Locate the cell with the specified text and output its (X, Y) center coordinate. 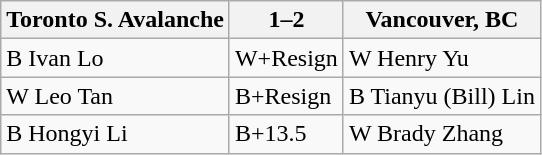
B+13.5 (286, 134)
1–2 (286, 20)
W Henry Yu (442, 58)
B Ivan Lo (116, 58)
Toronto S. Avalanche (116, 20)
W Brady Zhang (442, 134)
Vancouver, BC (442, 20)
W Leo Tan (116, 96)
B Tianyu (Bill) Lin (442, 96)
B Hongyi Li (116, 134)
B+Resign (286, 96)
W+Resign (286, 58)
